From the cell containing the given text, extract its center point as (X, Y) coordinate. 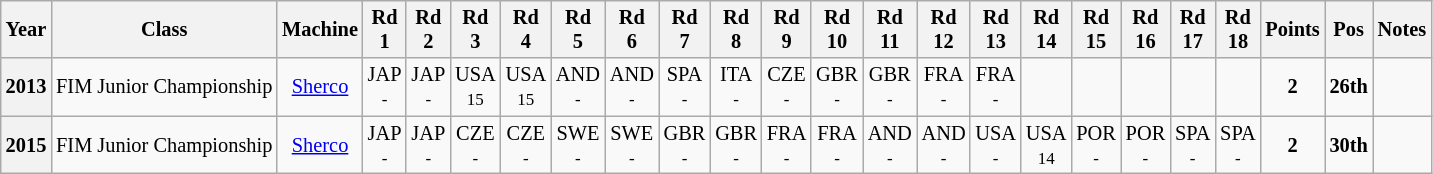
2015 (26, 145)
Rd18 (1238, 29)
Rd3 (475, 29)
Rd1 (385, 29)
Year (26, 29)
Points (1292, 29)
USA14 (1046, 145)
Rd14 (1046, 29)
Class (164, 29)
USA- (995, 145)
Rd5 (578, 29)
Rd16 (1146, 29)
Machine (320, 29)
Rd15 (1096, 29)
Rd11 (890, 29)
26th (1349, 87)
ITA- (736, 87)
Rd10 (837, 29)
Rd6 (632, 29)
Rd2 (428, 29)
30th (1349, 145)
Pos (1349, 29)
Rd12 (944, 29)
Rd13 (995, 29)
Rd17 (1192, 29)
2013 (26, 87)
Rd8 (736, 29)
Rd4 (526, 29)
Rd7 (685, 29)
Rd9 (786, 29)
Notes (1402, 29)
